Search for the cell housing the specified text and yield its [x, y] center coordinate. 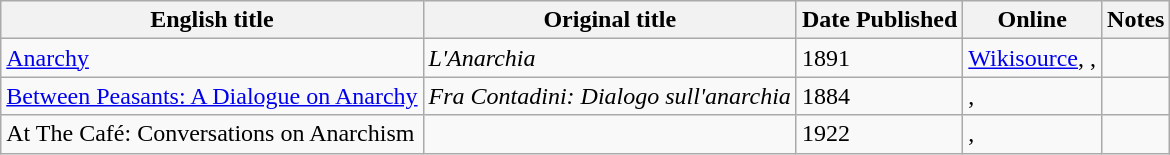
L'Anarchia [610, 58]
Original title [610, 20]
1891 [879, 58]
Wikisource, , [1032, 58]
Fra Contadini: Dialogo sull'anarchia [610, 96]
Between Peasants: A Dialogue on Anarchy [212, 96]
At The Café: Conversations on Anarchism [212, 134]
1884 [879, 96]
Anarchy [212, 58]
Date Published [879, 20]
Notes [1136, 20]
1922 [879, 134]
English title [212, 20]
Online [1032, 20]
